From the cell containing the given text, extract its center point as (X, Y) coordinate. 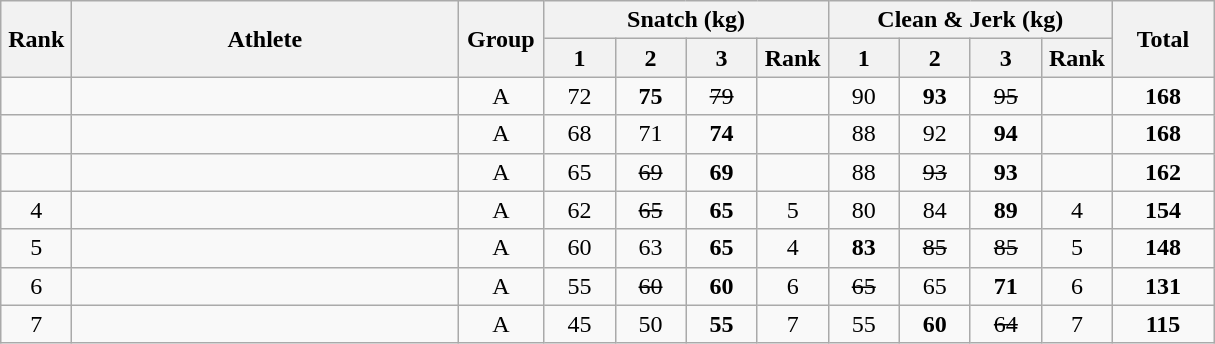
162 (1162, 172)
94 (1006, 134)
95 (1006, 96)
63 (650, 248)
64 (1006, 324)
84 (934, 210)
83 (864, 248)
148 (1162, 248)
131 (1162, 286)
74 (722, 134)
Clean & Jerk (kg) (970, 20)
154 (1162, 210)
92 (934, 134)
45 (580, 324)
89 (1006, 210)
Athlete (265, 39)
Total (1162, 39)
72 (580, 96)
50 (650, 324)
62 (580, 210)
68 (580, 134)
79 (722, 96)
90 (864, 96)
115 (1162, 324)
80 (864, 210)
Group (501, 39)
Snatch (kg) (686, 20)
75 (650, 96)
